Provide the (X, Y) coordinate of the cell's center where the given text is located.  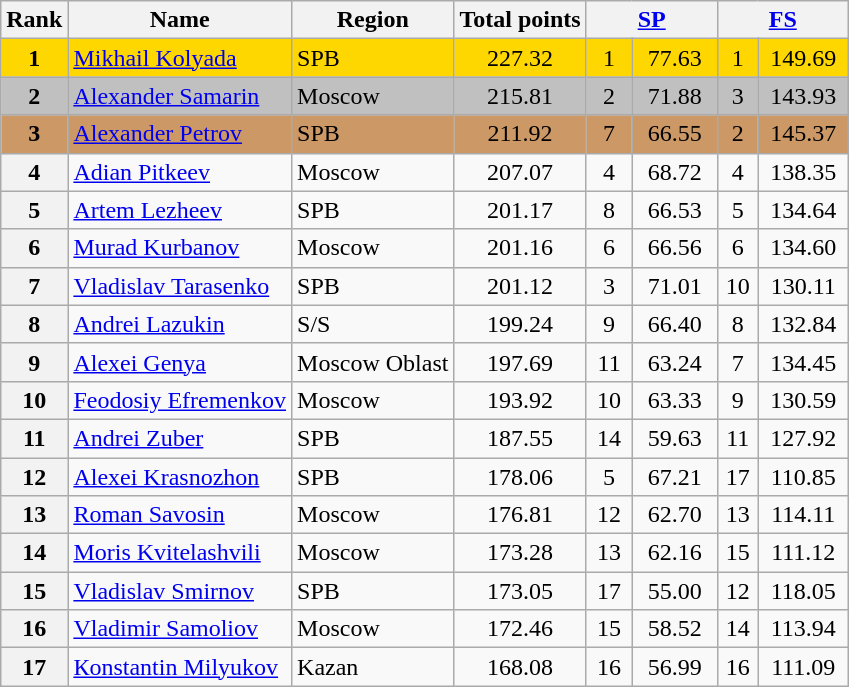
Vladimir Samoliov (180, 629)
118.05 (803, 591)
134.60 (803, 248)
Moris Kvitelashvili (180, 553)
Mikhail Kolyada (180, 58)
62.16 (674, 553)
58.52 (674, 629)
201.12 (520, 286)
178.06 (520, 477)
Rank (34, 20)
113.94 (803, 629)
Moscow Oblast (373, 362)
Roman Savosin (180, 515)
111.12 (803, 553)
Alexander Samarin (180, 96)
173.05 (520, 591)
201.17 (520, 210)
132.84 (803, 324)
S/S (373, 324)
138.35 (803, 172)
Andrei Zuber (180, 438)
Alexei Krasnozhon (180, 477)
Name (180, 20)
SP (652, 20)
149.69 (803, 58)
Vladislav Smirnov (180, 591)
56.99 (674, 667)
215.81 (520, 96)
62.70 (674, 515)
193.92 (520, 400)
168.08 (520, 667)
Vladislav Tarasenko (180, 286)
110.85 (803, 477)
Murad Kurbanov (180, 248)
199.24 (520, 324)
63.33 (674, 400)
130.59 (803, 400)
Кonstantin Milyukov (180, 667)
187.55 (520, 438)
197.69 (520, 362)
Feodosiy Efremenkov (180, 400)
134.64 (803, 210)
Andrei Lazukin (180, 324)
68.72 (674, 172)
66.53 (674, 210)
71.01 (674, 286)
211.92 (520, 134)
Alexei Genya (180, 362)
67.21 (674, 477)
127.92 (803, 438)
134.45 (803, 362)
114.11 (803, 515)
Artem Lezheev (180, 210)
71.88 (674, 96)
Region (373, 20)
207.07 (520, 172)
172.46 (520, 629)
130.11 (803, 286)
Alexander Petrov (180, 134)
55.00 (674, 591)
Kazan (373, 667)
77.63 (674, 58)
63.24 (674, 362)
143.93 (803, 96)
66.40 (674, 324)
66.56 (674, 248)
227.32 (520, 58)
Adian Pitkeev (180, 172)
59.63 (674, 438)
201.16 (520, 248)
Total points (520, 20)
111.09 (803, 667)
173.28 (520, 553)
FS (782, 20)
145.37 (803, 134)
176.81 (520, 515)
66.55 (674, 134)
